Detect which cell encompasses the target text, then output its [x, y] center coordinate. 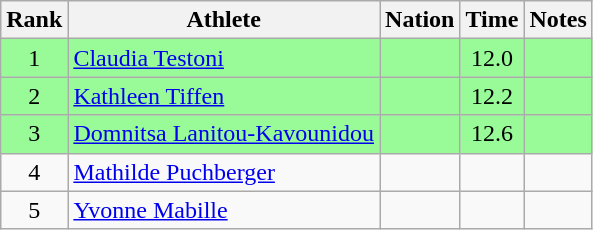
12.2 [492, 96]
Yvonne Mabille [224, 210]
12.0 [492, 58]
Mathilde Puchberger [224, 172]
12.6 [492, 134]
4 [34, 172]
5 [34, 210]
Rank [34, 20]
2 [34, 96]
3 [34, 134]
Domnitsa Lanitou-Kavounidou [224, 134]
Kathleen Tiffen [224, 96]
Claudia Testoni [224, 58]
Athlete [224, 20]
1 [34, 58]
Notes [558, 20]
Time [492, 20]
Nation [420, 20]
